Pinpoint the cell where the given text exists, returning its [X, Y] midpoint coordinate. 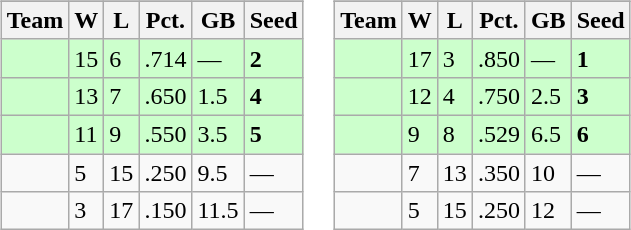
10 [548, 173]
8 [454, 134]
6.5 [548, 134]
.529 [498, 134]
1.5 [218, 96]
3.5 [218, 134]
11 [86, 134]
.550 [166, 134]
11.5 [218, 211]
9.5 [218, 173]
.714 [166, 58]
.850 [498, 58]
.750 [498, 96]
.350 [498, 173]
2 [274, 58]
1 [600, 58]
2.5 [548, 96]
.650 [166, 96]
.150 [166, 211]
